Search for the cell housing the specified text and yield its [x, y] center coordinate. 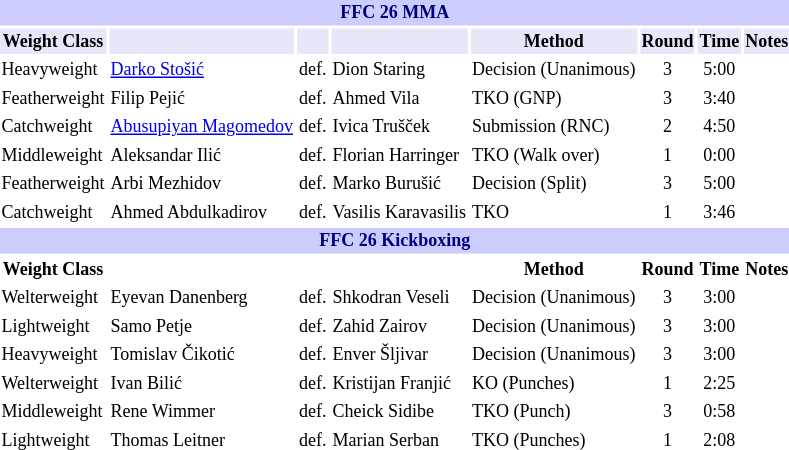
Ivan Bilić [202, 383]
0:58 [720, 412]
3:46 [720, 213]
0:00 [720, 155]
Zahid Zairov [399, 327]
2:25 [720, 383]
Darko Stošić [202, 70]
Dion Staring [399, 70]
3:40 [720, 99]
Marko Burušić [399, 184]
TKO (GNP) [553, 99]
Enver Šljivar [399, 355]
Filip Pejić [202, 99]
Eyevan Danenberg [202, 298]
Ahmed Vila [399, 99]
Arbi Mezhidov [202, 184]
4:50 [720, 127]
Samo Petje [202, 327]
Florian Harringer [399, 155]
Vasilis Karavasilis [399, 213]
Aleksandar Ilić [202, 155]
Ivica Trušček [399, 127]
Shkodran Veseli [399, 298]
Tomislav Čikotić [202, 355]
TKO (Punch) [553, 412]
Ahmed Abdulkadirov [202, 213]
Lightweight [53, 327]
KO (Punches) [553, 383]
TKO [553, 213]
Decision (Split) [553, 184]
Submission (RNC) [553, 127]
Cheick Sidibe [399, 412]
2 [668, 127]
Rene Wimmer [202, 412]
Abusupiyan Magomedov [202, 127]
TKO (Walk over) [553, 155]
Kristijan Franjić [399, 383]
